Return the (x, y) coordinate for the center point of the cell that contains the specified text.  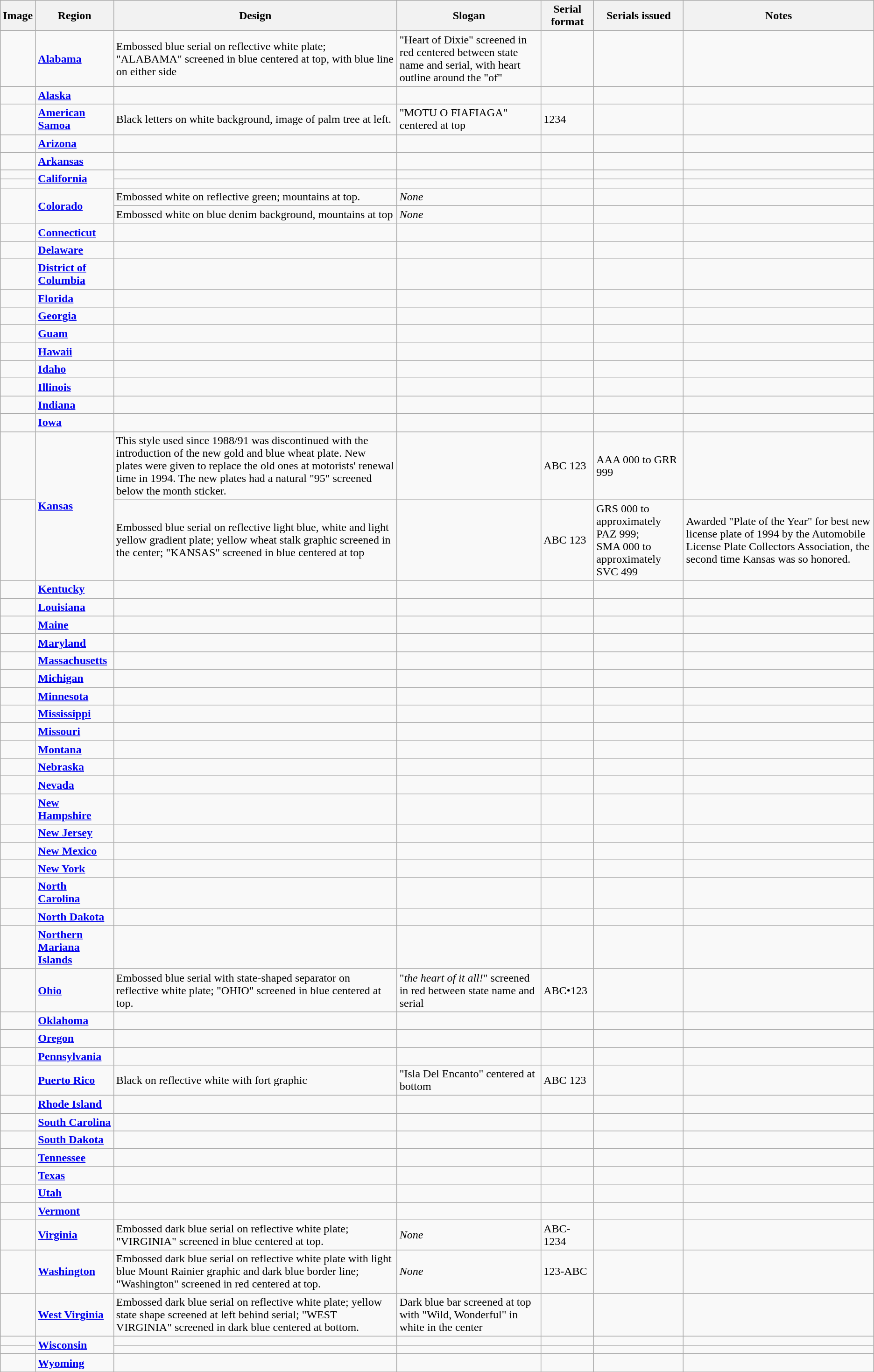
Wisconsin (75, 1345)
Arkansas (75, 161)
Missouri (75, 732)
Indiana (75, 405)
ABC-1234 (568, 1235)
Tennessee (75, 1158)
Georgia (75, 316)
Kansas (75, 506)
Michigan (75, 678)
Hawaii (75, 352)
Serials issued (639, 16)
GRS 000 to approximately PAZ 999;SMA 000 to approximately SVC 499 (639, 540)
Design (255, 16)
South Carolina (75, 1122)
Dark blue bar screened at top with "Wild, Wonderful" in white in the center (469, 1315)
North Carolina (75, 893)
Maine (75, 625)
Iowa (75, 423)
"the heart of it all!" screened in red between state name and serial (469, 990)
Arizona (75, 143)
Montana (75, 750)
Northern Mariana Islands (75, 947)
Embossed white on blue denim background, mountains at top (255, 214)
Black on reflective white with fort graphic (255, 1081)
Embossed blue serial with state-shaped separator on reflective white plate; "OHIO" screened in blue centered at top. (255, 990)
Nebraska (75, 767)
South Dakota (75, 1140)
Alabama (75, 59)
Oregon (75, 1038)
Ohio (75, 990)
Colorado (75, 205)
New Jersey (75, 833)
Virginia (75, 1235)
Vermont (75, 1211)
Wyoming (75, 1363)
Pennsylvania (75, 1056)
Oklahoma (75, 1020)
Region (75, 16)
Massachusetts (75, 660)
Minnesota (75, 696)
"Isla Del Encanto" centered at bottom (469, 1081)
Idaho (75, 369)
Washington (75, 1272)
Kentucky (75, 589)
Black letters on white background, image of palm tree at left. (255, 120)
Texas (75, 1175)
Utah (75, 1193)
Image (18, 16)
ABC•123 (568, 990)
1234 (568, 120)
New Hampshire (75, 809)
Connecticut (75, 232)
Slogan (469, 16)
Guam (75, 334)
AAA 000 to GRR 999 (639, 466)
Embossed white on reflective green; mountains at top. (255, 197)
"Heart of Dixie" screened in red centered between state name and serial, with heart outline around the "of" (469, 59)
Embossed blue serial on reflective white plate; "ALABAMA" screened in blue centered at top, with blue line on either side (255, 59)
123-ABC (568, 1272)
Delaware (75, 250)
Embossed dark blue serial on reflective white plate; "VIRGINIA" screened in blue centered at top. (255, 1235)
District ofColumbia (75, 274)
Florida (75, 298)
Maryland (75, 643)
"MOTU O FIAFIAGA" centered at top (469, 120)
New York (75, 869)
American Samoa (75, 120)
Mississippi (75, 714)
North Dakota (75, 917)
Notes (779, 16)
Puerto Rico (75, 1081)
New Mexico (75, 851)
Serial format (568, 16)
Illinois (75, 387)
Alaska (75, 95)
Rhode Island (75, 1104)
West Virginia (75, 1315)
Nevada (75, 785)
California (75, 179)
Louisiana (75, 607)
